Capture the cell that displays the provided text and extract its [X, Y] central coordinate. 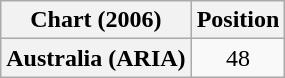
Australia (ARIA) [96, 58]
Position [238, 20]
48 [238, 58]
Chart (2006) [96, 20]
